Extract the [X, Y] coordinate from the center of the cell holding the provided text.  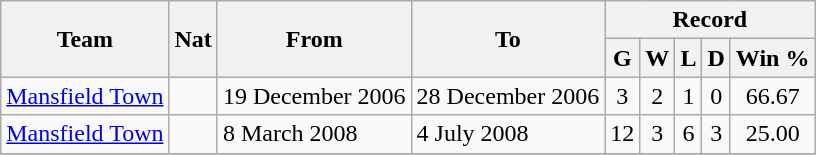
To [508, 39]
2 [658, 96]
25.00 [772, 134]
66.67 [772, 96]
19 December 2006 [314, 96]
G [622, 58]
6 [688, 134]
From [314, 39]
28 December 2006 [508, 96]
1 [688, 96]
4 July 2008 [508, 134]
Nat [193, 39]
8 March 2008 [314, 134]
L [688, 58]
12 [622, 134]
Record [710, 20]
Team [85, 39]
W [658, 58]
D [716, 58]
0 [716, 96]
Win % [772, 58]
